Detect which cell encompasses the target text, then output its (X, Y) center coordinate. 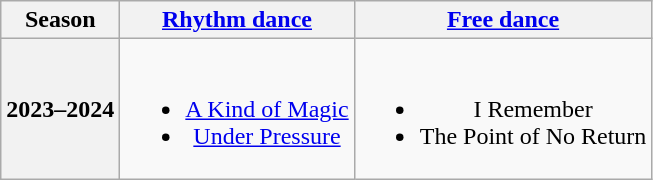
2023–2024 (60, 109)
A Kind of MagicUnder Pressure (237, 109)
I RememberThe Point of No Return (503, 109)
Free dance (503, 20)
Season (60, 20)
Rhythm dance (237, 20)
